Search for the cell housing the specified text and yield its [x, y] center coordinate. 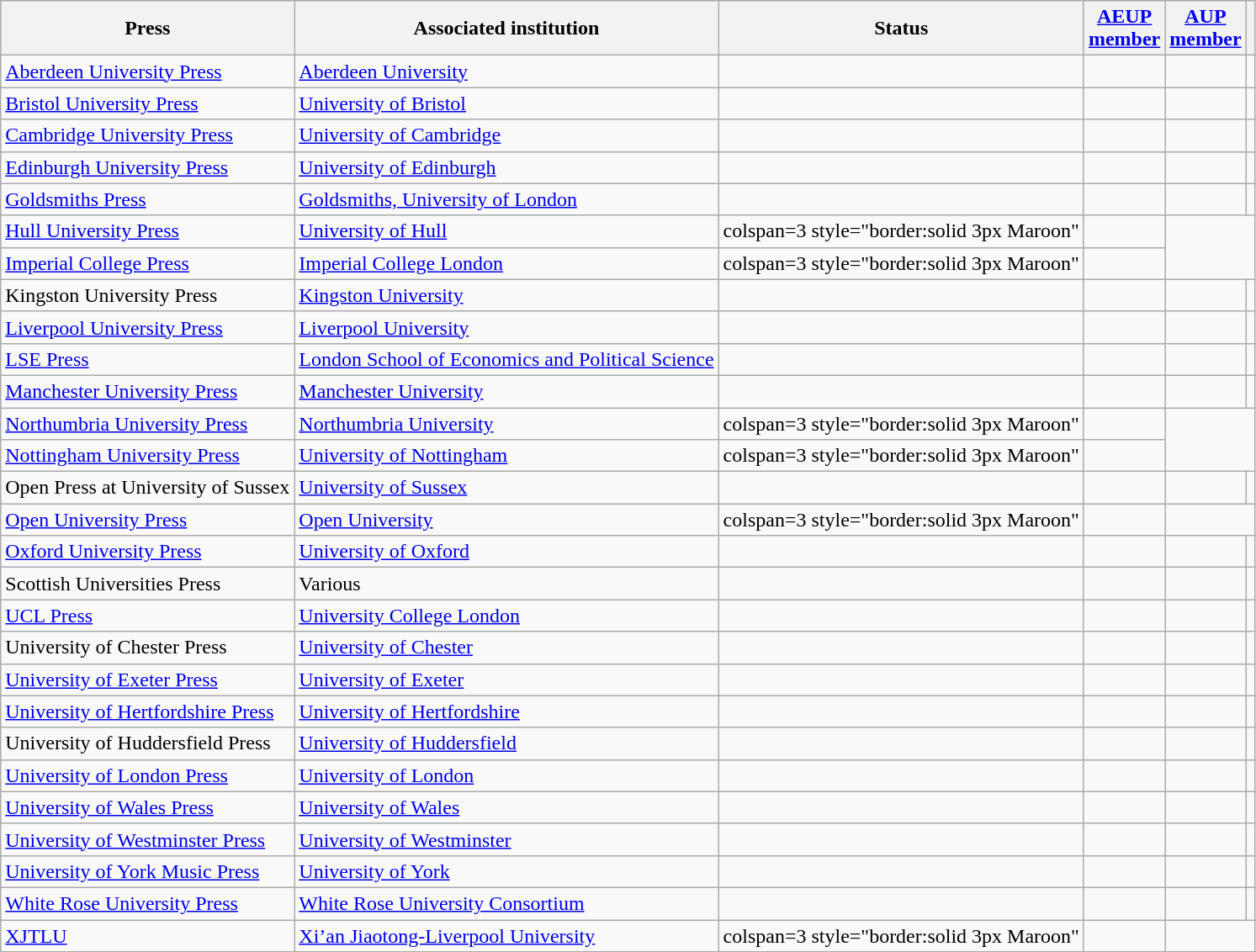
Cambridge University Press [148, 135]
Northumbria University Press [148, 423]
University of Nottingham [506, 456]
University of Chester [506, 648]
Open University [506, 520]
University of Wales Press [148, 807]
Manchester University [506, 391]
White Rose University Press [148, 903]
University of Huddersfield [506, 743]
XJTLU [148, 936]
University of Wales [506, 807]
Imperial College Press [148, 263]
Edinburgh University Press [148, 167]
University of Hull [506, 231]
University of Bristol [506, 103]
Northumbria University [506, 423]
Aberdeen University [506, 71]
Kingston University [506, 295]
University of Hertfordshire Press [148, 711]
University College London [506, 616]
White Rose University Consortium [506, 903]
University of York [506, 871]
AEUPmember [1124, 29]
London School of Economics and Political Science [506, 359]
University of Edinburgh [506, 167]
University of York Music Press [148, 871]
Aberdeen University Press [148, 71]
Bristol University Press [148, 103]
Status [901, 29]
University of Westminster Press [148, 839]
Press [148, 29]
Kingston University Press [148, 295]
Various [506, 584]
Manchester University Press [148, 391]
Xi’an Jiaotong-Liverpool University [506, 936]
Nottingham University Press [148, 456]
University of Exeter [506, 680]
Associated institution [506, 29]
Goldsmiths, University of London [506, 199]
University of Cambridge [506, 135]
University of Oxford [506, 552]
Open Press at University of Sussex [148, 488]
Liverpool University [506, 327]
University of Hertfordshire [506, 711]
University of London [506, 775]
University of Sussex [506, 488]
University of Westminster [506, 839]
Hull University Press [148, 231]
LSE Press [148, 359]
Oxford University Press [148, 552]
UCL Press [148, 616]
Goldsmiths Press [148, 199]
University of London Press [148, 775]
Imperial College London [506, 263]
Liverpool University Press [148, 327]
AUPmember [1206, 29]
Open University Press [148, 520]
University of Exeter Press [148, 680]
Scottish Universities Press [148, 584]
University of Huddersfield Press [148, 743]
University of Chester Press [148, 648]
